Output the [X, Y] coordinate of the center of the cell containing the given text.  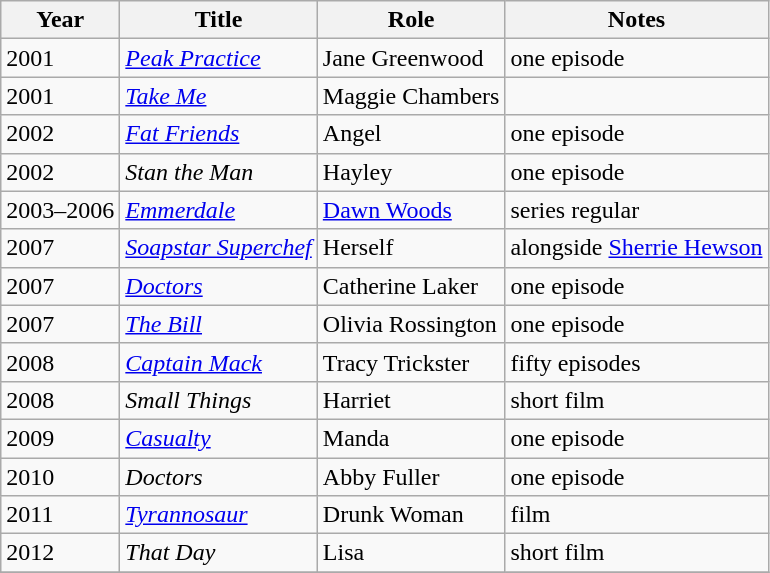
Take Me [218, 96]
Abby Fuller [411, 477]
fifty episodes [636, 362]
Captain Mack [218, 362]
Lisa [411, 553]
Notes [636, 20]
Role [411, 20]
Olivia Rossington [411, 324]
Manda [411, 438]
series regular [636, 210]
Year [60, 20]
That Day [218, 553]
Catherine Laker [411, 286]
Harriet [411, 400]
alongside Sherrie Hewson [636, 248]
Jane Greenwood [411, 58]
Drunk Woman [411, 515]
Angel [411, 134]
Soapstar Superchef [218, 248]
The Bill [218, 324]
Tyrannosaur [218, 515]
Small Things [218, 400]
2011 [60, 515]
Casualty [218, 438]
2010 [60, 477]
Fat Friends [218, 134]
Stan the Man [218, 172]
Herself [411, 248]
2003–2006 [60, 210]
Maggie Chambers [411, 96]
Title [218, 20]
Peak Practice [218, 58]
Hayley [411, 172]
2009 [60, 438]
2012 [60, 553]
Tracy Trickster [411, 362]
Emmerdale [218, 210]
Dawn Woods [411, 210]
film [636, 515]
